Return the [X, Y] coordinate for the center point of the cell that contains the specified text.  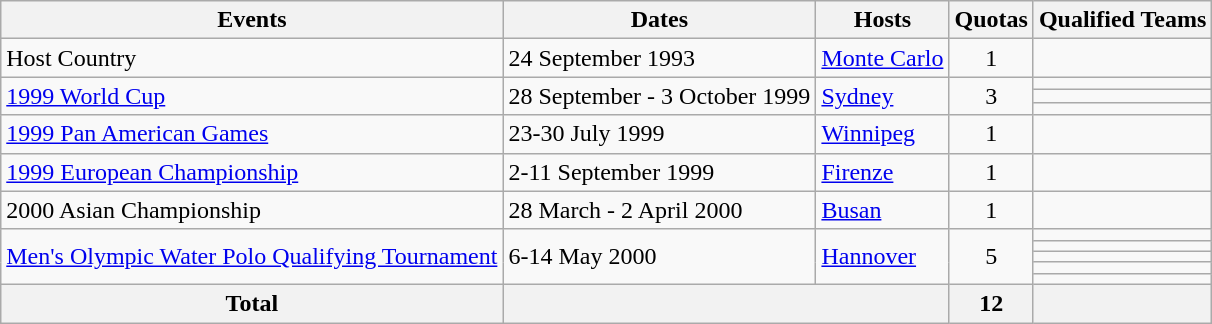
1999 World Cup [252, 96]
28 March - 2 April 2000 [660, 210]
Monte Carlo [882, 58]
Hosts [882, 20]
Men's Olympic Water Polo Qualifying Tournament [252, 256]
2000 Asian Championship [252, 210]
Firenze [882, 172]
5 [991, 256]
Sydney [882, 96]
12 [991, 303]
Qualified Teams [1122, 20]
24 September 1993 [660, 58]
Hannover [882, 256]
6-14 May 2000 [660, 256]
1999 European Championship [252, 172]
23-30 July 1999 [660, 134]
28 September - 3 October 1999 [660, 96]
Total [252, 303]
Busan [882, 210]
1999 Pan American Games [252, 134]
Events [252, 20]
3 [991, 96]
Quotas [991, 20]
Host Country [252, 58]
Winnipeg [882, 134]
2-11 September 1999 [660, 172]
Dates [660, 20]
